Extract the (x, y) coordinate from the center of the cell holding the provided text.  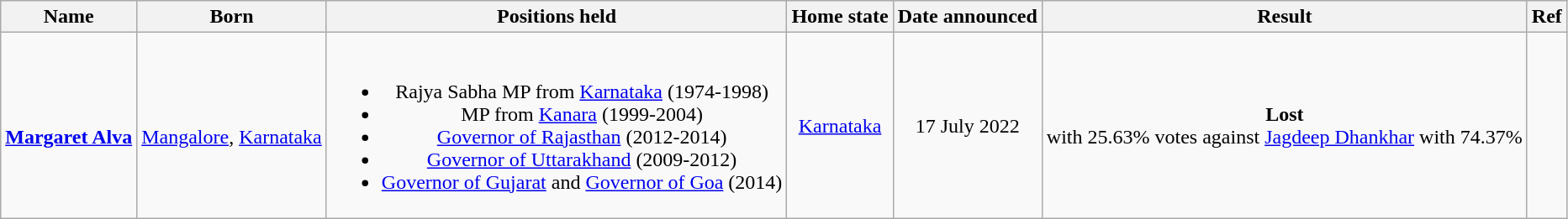
Mangalore, Karnataka (232, 126)
Lostwith 25.63% votes against Jagdeep Dhankhar with 74.37% (1285, 126)
Home state (840, 17)
Karnataka (840, 126)
Ref (1547, 17)
Born (232, 17)
Margaret Alva (69, 126)
Positions held (557, 17)
Result (1285, 17)
Name (69, 17)
17 July 2022 (967, 126)
Date announced (967, 17)
